Identify which cell holds the provided text, then report its (x, y) central coordinate. 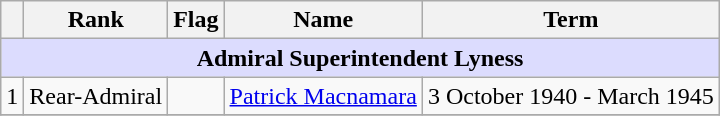
Patrick Macnamara (323, 96)
Admiral Superintendent Lyness (360, 58)
Flag (196, 20)
Name (323, 20)
Term (570, 20)
1 (12, 96)
Rank (96, 20)
Rear-Admiral (96, 96)
3 October 1940 - March 1945 (570, 96)
